Return (x, y) of the center of cell containing provided text 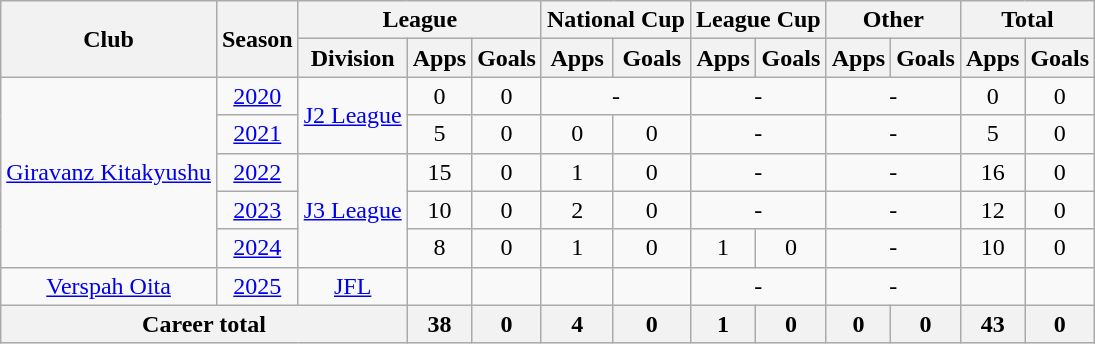
2 (577, 210)
12 (992, 210)
Club (109, 39)
2024 (257, 248)
16 (992, 172)
J3 League (352, 210)
League Cup (758, 20)
2022 (257, 172)
JFL (352, 286)
National Cup (616, 20)
Giravanz Kitakyushu (109, 172)
Division (352, 58)
4 (577, 324)
2023 (257, 210)
League (420, 20)
2021 (257, 134)
Other (893, 20)
Total (1027, 20)
Verspah Oita (109, 286)
38 (439, 324)
2025 (257, 286)
15 (439, 172)
J2 League (352, 115)
Season (257, 39)
43 (992, 324)
8 (439, 248)
Career total (204, 324)
2020 (257, 96)
